Provide the [x, y] coordinate of the cell's center where the given text is located.  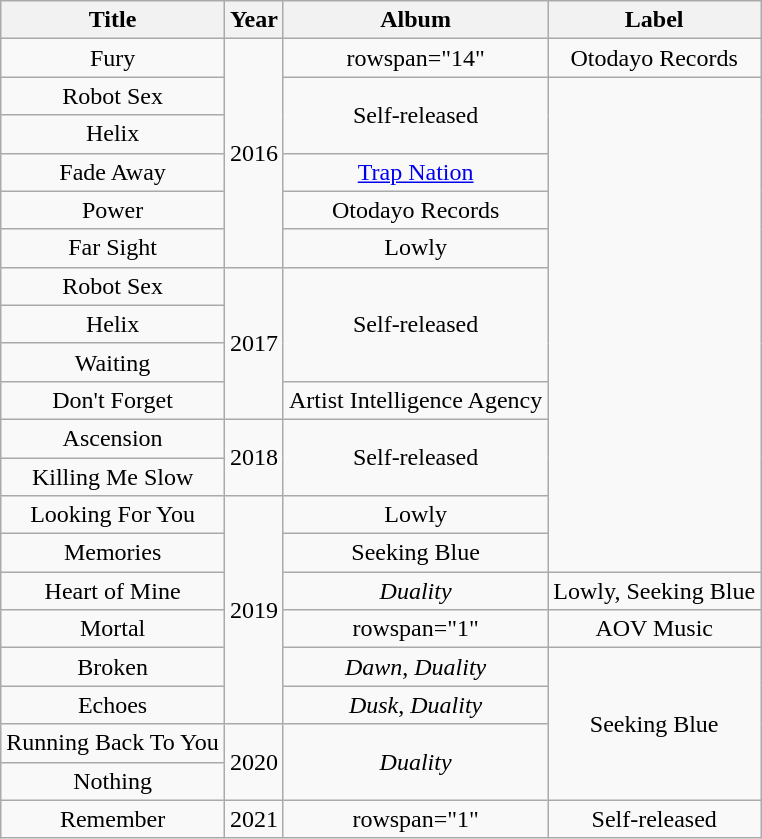
Running Back To You [113, 743]
Killing Me Slow [113, 477]
Dusk, Duality [415, 705]
2017 [254, 343]
Dawn, Duality [415, 667]
Waiting [113, 362]
Mortal [113, 629]
Don't Forget [113, 400]
2016 [254, 153]
Heart of Mine [113, 591]
2018 [254, 457]
Looking For You [113, 515]
2019 [254, 610]
Fade Away [113, 172]
Trap Nation [415, 172]
2020 [254, 762]
Remember [113, 819]
Album [415, 20]
AOV Music [654, 629]
Artist Intelligence Agency [415, 400]
Title [113, 20]
Broken [113, 667]
Power [113, 210]
Year [254, 20]
Label [654, 20]
Far Sight [113, 248]
2021 [254, 819]
Ascension [113, 438]
Memories [113, 553]
Echoes [113, 705]
Fury [113, 58]
rowspan="14" [415, 58]
Nothing [113, 781]
Lowly, Seeking Blue [654, 591]
